Output the (x, y) coordinate of the center of the cell containing the given text.  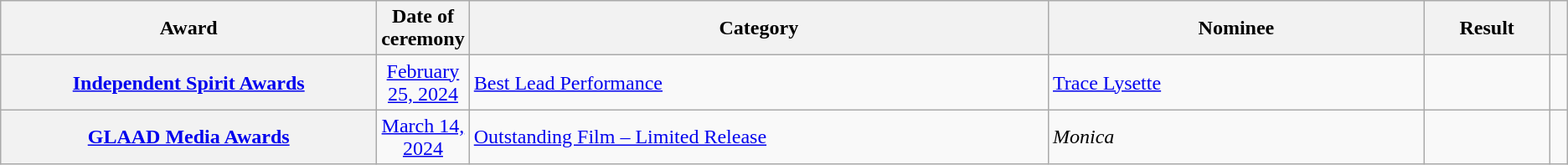
March 14, 2024 (424, 137)
Category (759, 28)
Award (189, 28)
Best Lead Performance (759, 82)
Independent Spirit Awards (189, 82)
GLAAD Media Awards (189, 137)
Nominee (1236, 28)
Trace Lysette (1236, 82)
Outstanding Film – Limited Release (759, 137)
Result (1487, 28)
February 25, 2024 (424, 82)
Monica (1236, 137)
Date of ceremony (424, 28)
